From the cell containing the given text, extract its center point as (X, Y) coordinate. 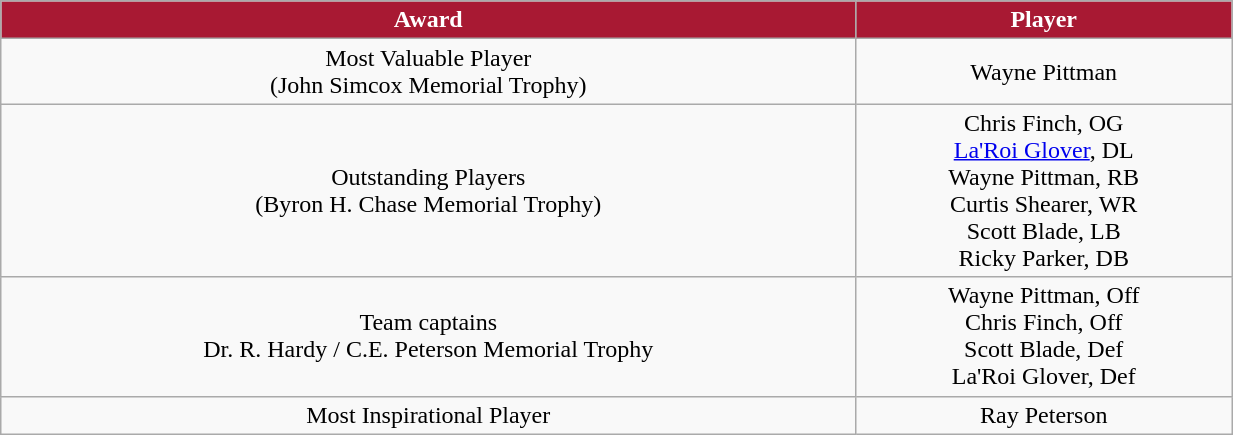
Outstanding Players(Byron H. Chase Memorial Trophy) (428, 190)
Player (1044, 20)
Wayne Pittman, OffChris Finch, OffScott Blade, DefLa'Roi Glover, Def (1044, 336)
Most Valuable Player(John Simcox Memorial Trophy) (428, 72)
Most Inspirational Player (428, 415)
Wayne Pittman (1044, 72)
Chris Finch, OGLa'Roi Glover, DLWayne Pittman, RBCurtis Shearer, WRScott Blade, LBRicky Parker, DB (1044, 190)
Ray Peterson (1044, 415)
Team captainsDr. R. Hardy / C.E. Peterson Memorial Trophy (428, 336)
Award (428, 20)
